Search for the cell housing the specified text and yield its (x, y) center coordinate. 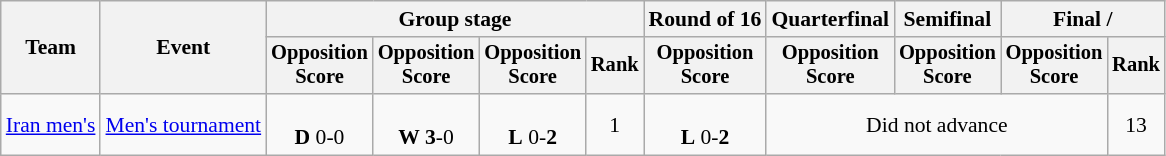
W 3-0 (426, 124)
Round of 16 (706, 19)
Final / (1083, 19)
Event (183, 48)
Men's tournament (183, 124)
Did not advance (936, 124)
Iran men's (51, 124)
1 (615, 124)
Team (51, 48)
D 0-0 (320, 124)
Group stage (454, 19)
Quarterfinal (830, 19)
Semifinal (948, 19)
13 (1136, 124)
